Determine the (X, Y) coordinate at the center of the cell enclosing the given text.  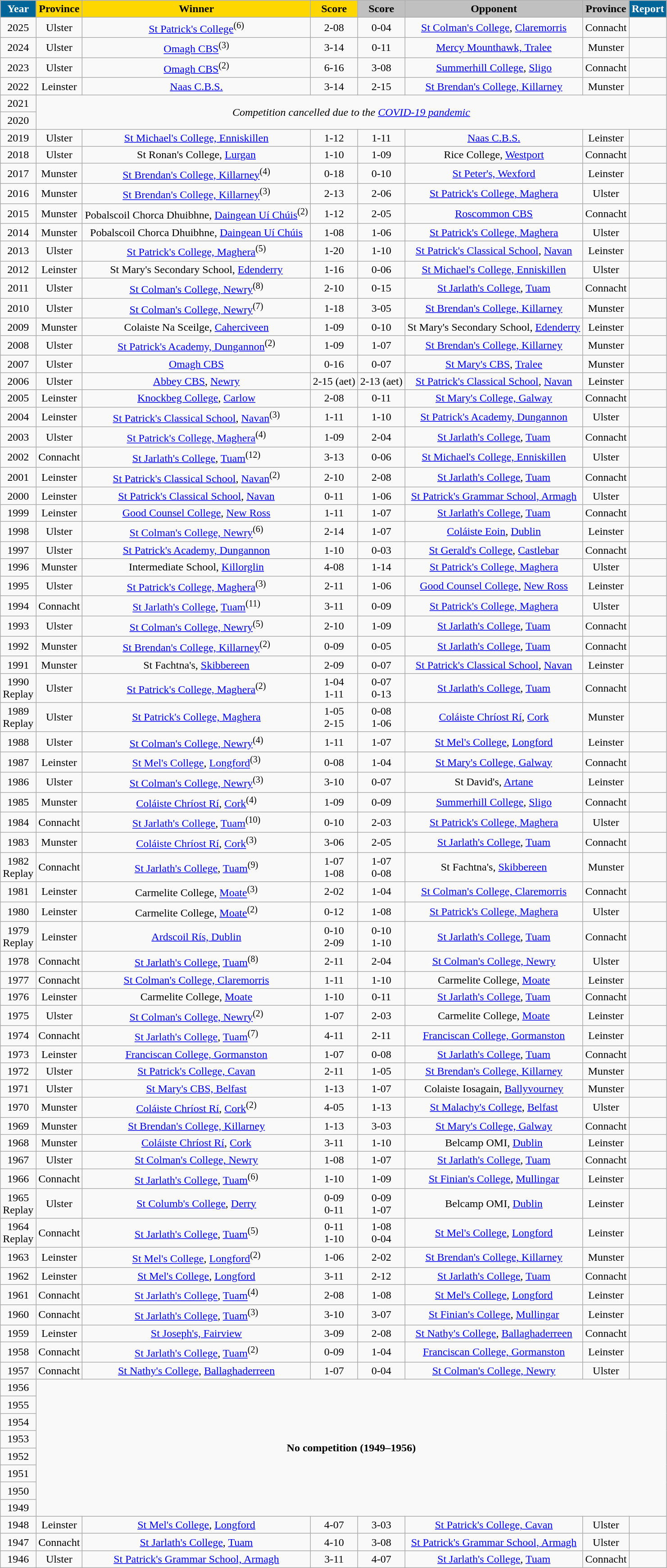
St Patrick's Classical School, Navan(2) (196, 478)
St Mary's CBS, Tralee (494, 364)
1947 (18, 1542)
4-10 (334, 1542)
Pobalscoil Chorca Dhuibhne, Daingean Uí Chúis(2) (196, 214)
4-08 (334, 567)
No competition (1949–1956) (351, 1448)
St Jarlath's College, Tuam(3) (196, 1315)
1-052-15 (334, 717)
St Jarlath's College, Tuam(9) (196, 867)
1993 (18, 626)
0-091-07 (381, 1203)
St Jarlath's College, Tuam(12) (196, 457)
2014 (18, 232)
Omagh CBS(2) (196, 68)
1954 (18, 1422)
St Patrick's College, Maghera(3) (196, 586)
1992 (18, 646)
1984 (18, 823)
1968 (18, 1143)
1972 (18, 1071)
1-080-04 (381, 1233)
2021 (18, 104)
1952 (18, 1456)
St Jarlath's College, Tuam(11) (196, 606)
1985 (18, 802)
2000 (18, 496)
2-14 (334, 532)
6-16 (334, 68)
1963 (18, 1257)
Competition cancelled due to the COVID-19 pandemic (351, 112)
Ardscoil Rís, Dublin (196, 936)
3-07 (381, 1315)
0-15 (381, 288)
1996 (18, 567)
1959 (18, 1333)
1967 (18, 1160)
1957 (18, 1371)
1987 (18, 762)
1974 (18, 1035)
1956 (18, 1388)
Winner (196, 9)
1979Replay (18, 936)
1998 (18, 532)
Omagh CBS(3) (196, 48)
1990Replay (18, 688)
2013 (18, 251)
Rice College, Westport (494, 155)
2012 (18, 269)
Abbey CBS, Newry (196, 381)
1950 (18, 1491)
1978 (18, 962)
1958 (18, 1352)
1964Replay (18, 1233)
1953 (18, 1439)
0-05 (381, 646)
1977 (18, 980)
1994 (18, 606)
2009 (18, 327)
2024 (18, 48)
2005 (18, 398)
2022 (18, 86)
2017 (18, 174)
2-13 (334, 194)
2011 (18, 288)
2018 (18, 155)
Omagh CBS (196, 364)
2-13 (aet) (381, 381)
St Jarlath's College, Tuam(6) (196, 1179)
0-16 (334, 364)
0-081-06 (381, 717)
St Columb's College, Derry (196, 1203)
St Mel's College, Longford(3) (196, 762)
1969 (18, 1126)
2-06 (381, 194)
2025 (18, 28)
2020 (18, 121)
1995 (18, 586)
Coláiste Chríost Rí, Cork(3) (196, 843)
2003 (18, 437)
1971 (18, 1089)
St Malachy's College, Belfast (494, 1108)
St Patrick's College, Maghera(5) (196, 251)
St Jarlath's College, Tuam(4) (196, 1295)
1-16 (334, 269)
Coláiste Chríost Rí, Cork(2) (196, 1108)
0-102-09 (334, 936)
2019 (18, 138)
2004 (18, 417)
St Patrick's College, Maghera(4) (196, 437)
2016 (18, 194)
Carmelite College, Moate(2) (196, 912)
1955 (18, 1405)
1970 (18, 1108)
2006 (18, 381)
St Jarlath's College, Tuam(8) (196, 962)
St Jarlath's College, Tuam(5) (196, 1233)
Roscommon CBS (494, 214)
1-041-11 (334, 688)
Report (648, 9)
St Joseph's, Fairview (196, 1333)
1-070-08 (381, 867)
1-20 (334, 251)
1980 (18, 912)
St Colman's College, Newry(4) (196, 742)
1960 (18, 1315)
1-18 (334, 308)
St David's, Artane (494, 782)
St Colman's College, Newry(8) (196, 288)
St Colman's College, Newry(3) (196, 782)
St Patrick's Academy, Dungannon(2) (196, 345)
2023 (18, 68)
2002 (18, 457)
0-111-10 (334, 1233)
1991 (18, 665)
1999 (18, 513)
1948 (18, 1525)
1962 (18, 1276)
Mercy Mounthawk, Tralee (494, 48)
1986 (18, 782)
Coláiste Eoin, Dublin (494, 532)
Carmelite College, Moate(3) (196, 892)
0-070-13 (381, 688)
St Mel's College, Longford(2) (196, 1257)
St Ronan's College, Lurgan (196, 155)
St Jarlath's College, Tuam(10) (196, 823)
3-13 (334, 457)
1-14 (381, 567)
2007 (18, 364)
St Colman's College, Newry(7) (196, 308)
Colaiste Iosagain, Ballyvourney (494, 1089)
St Colman's College, Newry(6) (196, 532)
1951 (18, 1473)
3-09 (334, 1333)
St Patrick's Classical School, Navan(3) (196, 417)
Year (18, 9)
1965Replay (18, 1203)
1966 (18, 1179)
St Gerald's College, Castlebar (494, 550)
2-09 (334, 665)
2-15 (aet) (334, 381)
St Peter's, Wexford (494, 174)
1988 (18, 742)
2008 (18, 345)
2-12 (381, 1276)
0-03 (381, 550)
0-12 (334, 912)
St Colman's College, Newry(2) (196, 1016)
St Brendan's College, Killarney(3) (196, 194)
Knockbeg College, Carlow (196, 398)
1975 (18, 1016)
1981 (18, 892)
0-101-10 (381, 936)
1983 (18, 843)
3-06 (334, 843)
Colaiste Na Sceilge, Caherciveen (196, 327)
Pobalscoil Chorca Dhuibhne, Daingean Uí Chúis (196, 232)
1997 (18, 550)
St Brendan's College, Killarney(4) (196, 174)
1-05 (381, 1071)
0-18 (334, 174)
1989Replay (18, 717)
1-071-08 (334, 867)
2-15 (381, 86)
St Patrick's College(6) (196, 28)
St Mary's CBS, Belfast (196, 1089)
2001 (18, 478)
4-11 (334, 1035)
0-090-11 (334, 1203)
1949 (18, 1508)
St Brendan's College, Killarney(2) (196, 646)
1946 (18, 1559)
1973 (18, 1054)
St Colman's College, Newry(5) (196, 626)
2015 (18, 214)
Intermediate School, Killorglin (196, 567)
Coláiste Chríost Rí, Cork(4) (196, 802)
2010 (18, 308)
1976 (18, 997)
1982Replay (18, 867)
4-05 (334, 1108)
St Jarlath's College, Tuam(7) (196, 1035)
St Patrick's College, Maghera(2) (196, 688)
Opponent (494, 9)
1961 (18, 1295)
3-05 (381, 308)
St Jarlath's College, Tuam(2) (196, 1352)
